Extract the (x, y) coordinate from the center of the cell holding the provided text.  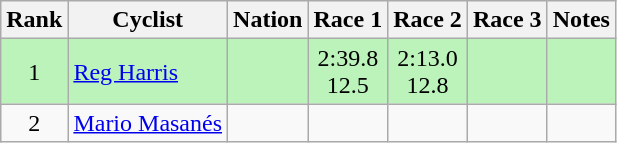
Race 3 (507, 20)
Nation (268, 20)
Rank (34, 20)
2:13.012.8 (428, 72)
1 (34, 72)
Notes (581, 20)
Cyclist (148, 20)
Reg Harris (148, 72)
Mario Masanés (148, 123)
Race 1 (348, 20)
2:39.812.5 (348, 72)
2 (34, 123)
Race 2 (428, 20)
